From the cell containing the given text, extract its center point as [X, Y] coordinate. 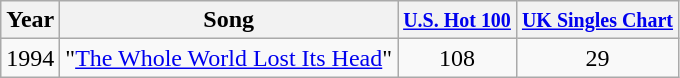
"The Whole World Lost Its Head" [229, 58]
29 [597, 58]
Year [30, 20]
Song [229, 20]
U.S. Hot 100 [458, 20]
108 [458, 58]
UK Singles Chart [597, 20]
1994 [30, 58]
